Output the [x, y] coordinate of the center of the cell containing the given text.  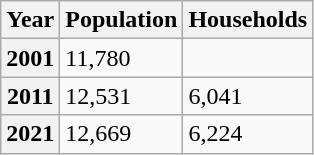
6,224 [248, 134]
12,531 [122, 96]
11,780 [122, 58]
2011 [30, 96]
6,041 [248, 96]
2021 [30, 134]
12,669 [122, 134]
Households [248, 20]
Year [30, 20]
2001 [30, 58]
Population [122, 20]
